Return (X, Y) of the center of cell containing provided text 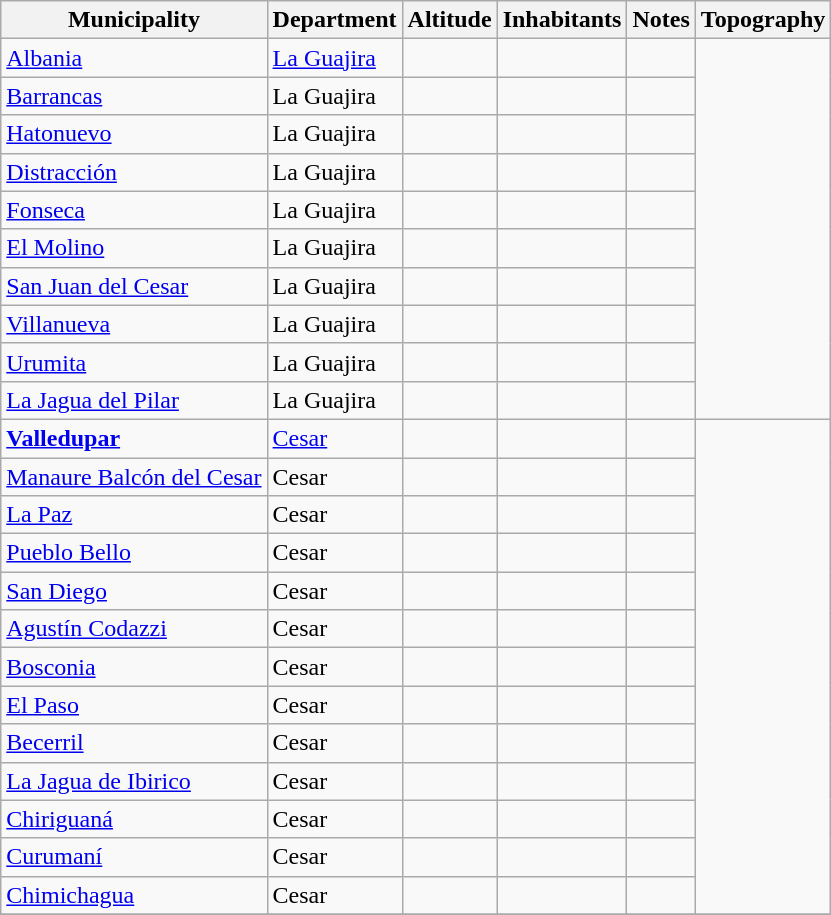
Distracción (134, 172)
Albania (134, 58)
San Juan del Cesar (134, 286)
Inhabitants (562, 20)
La Jagua de Ibirico (134, 781)
Chiriguaná (134, 819)
Agustín Codazzi (134, 629)
Urumita (134, 362)
Municipality (134, 20)
Hatonuevo (134, 134)
Villanueva (134, 324)
Chimichagua (134, 895)
Curumaní (134, 857)
Pueblo Bello (134, 553)
Altitude (450, 20)
La Paz (134, 515)
La Jagua del Pilar (134, 400)
Notes (661, 20)
Department (334, 20)
Fonseca (134, 210)
Bosconia (134, 667)
Valledupar (134, 438)
Manaure Balcón del Cesar (134, 477)
Becerril (134, 743)
El Molino (134, 248)
El Paso (134, 705)
Barrancas (134, 96)
San Diego (134, 591)
Topography (763, 20)
